Extract the [x, y] coordinate from the center of the cell holding the provided text.  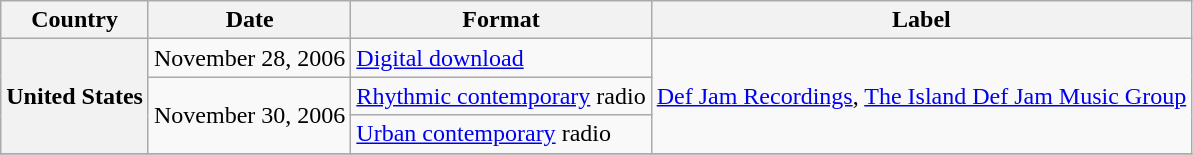
Format [501, 20]
Rhythmic contemporary radio [501, 96]
November 28, 2006 [249, 58]
United States [75, 96]
Def Jam Recordings, The Island Def Jam Music Group [922, 96]
Urban contemporary radio [501, 134]
November 30, 2006 [249, 115]
Label [922, 20]
Digital download [501, 58]
Country [75, 20]
Date [249, 20]
